Detect which cell encompasses the target text, then output its [X, Y] center coordinate. 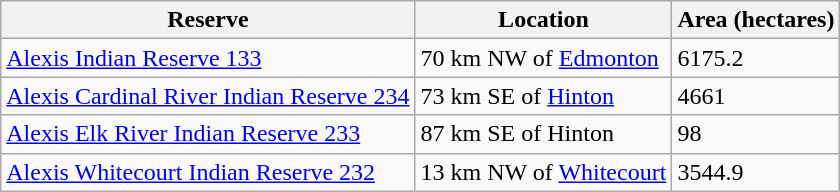
Alexis Elk River Indian Reserve 233 [208, 134]
3544.9 [756, 172]
4661 [756, 96]
70 km NW of Edmonton [544, 58]
Location [544, 20]
Area (hectares) [756, 20]
73 km SE of Hinton [544, 96]
Alexis Whitecourt Indian Reserve 232 [208, 172]
98 [756, 134]
Reserve [208, 20]
6175.2 [756, 58]
13 km NW of Whitecourt [544, 172]
Alexis Indian Reserve 133 [208, 58]
Alexis Cardinal River Indian Reserve 234 [208, 96]
87 km SE of Hinton [544, 134]
